Pinpoint the cell where the given text exists, returning its (x, y) midpoint coordinate. 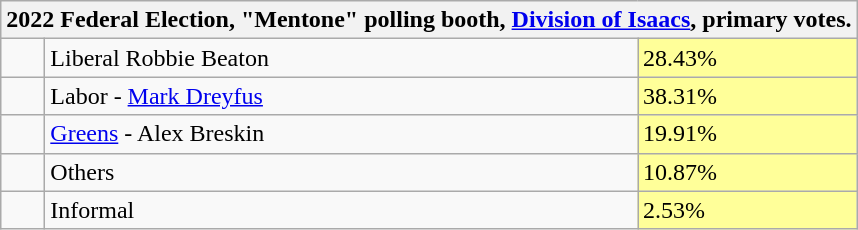
Informal (342, 210)
Greens - Alex Breskin (342, 134)
38.31% (748, 96)
19.91% (748, 134)
Others (342, 172)
Labor - Mark Dreyfus (342, 96)
Liberal Robbie Beaton (342, 58)
2.53% (748, 210)
28.43% (748, 58)
10.87% (748, 172)
2022 Federal Election, "Mentone" polling booth, Division of Isaacs, primary votes. (429, 20)
